Identify which cell holds the provided text, then report its [x, y] central coordinate. 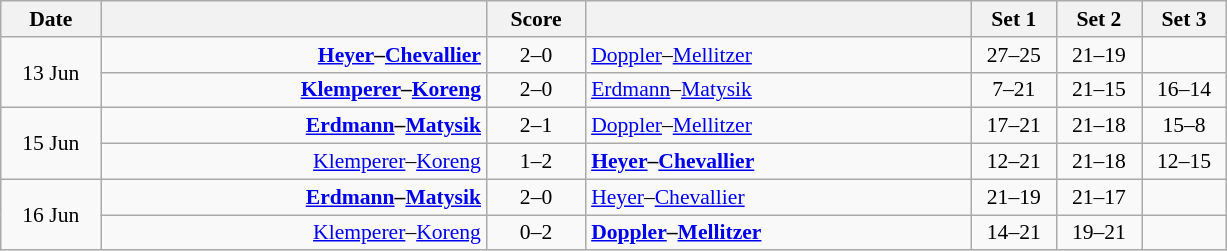
21–17 [1098, 197]
Score [536, 19]
Set 1 [1014, 19]
16–14 [1184, 90]
Set 3 [1184, 19]
17–21 [1014, 126]
21–15 [1098, 90]
Date [51, 19]
0–2 [536, 233]
14–21 [1014, 233]
2–1 [536, 126]
19–21 [1098, 233]
12–21 [1014, 162]
Set 2 [1098, 19]
15–8 [1184, 126]
7–21 [1014, 90]
15 Jun [51, 144]
16 Jun [51, 214]
13 Jun [51, 72]
12–15 [1184, 162]
1–2 [536, 162]
27–25 [1014, 55]
